Extract the [x, y] coordinate from the center of the cell holding the provided text.  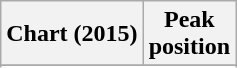
Chart (2015) [72, 34]
Peakposition [189, 34]
